Locate the cell with the specified text and output its (x, y) center coordinate. 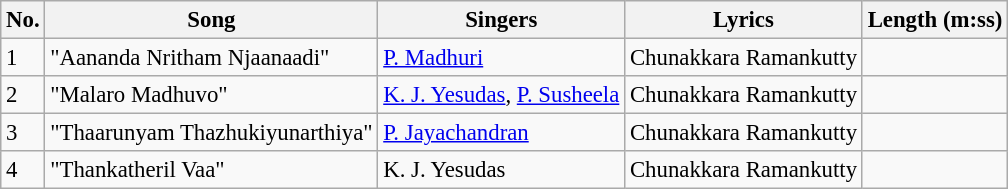
P. Madhuri (502, 58)
"Malaro Madhuvo" (212, 95)
4 (23, 170)
2 (23, 95)
"Thankatheril Vaa" (212, 170)
P. Jayachandran (502, 133)
3 (23, 133)
Length (m:ss) (934, 20)
"Aananda Nritham Njaanaadi" (212, 58)
Song (212, 20)
K. J. Yesudas, P. Susheela (502, 95)
K. J. Yesudas (502, 170)
"Thaarunyam Thazhukiyunarthiya" (212, 133)
1 (23, 58)
Singers (502, 20)
No. (23, 20)
Lyrics (744, 20)
